For the text-containing cell, return its midpoint in (x, y) coordinate format. 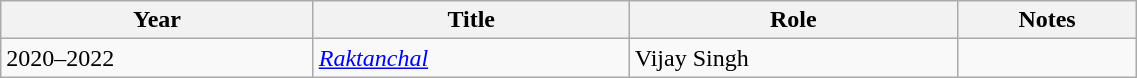
Vijay Singh (793, 58)
Raktanchal (471, 58)
Year (158, 20)
Title (471, 20)
2020–2022 (158, 58)
Role (793, 20)
Notes (1047, 20)
